Provide the [x, y] coordinate of the cell's center where the given text is located.  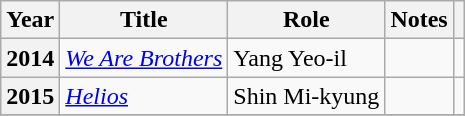
Notes [419, 20]
Year [30, 20]
Shin Mi-kyung [306, 96]
Role [306, 20]
Helios [144, 96]
2015 [30, 96]
2014 [30, 58]
We Are Brothers [144, 58]
Yang Yeo-il [306, 58]
Title [144, 20]
